Pinpoint the cell where the given text exists, returning its (X, Y) midpoint coordinate. 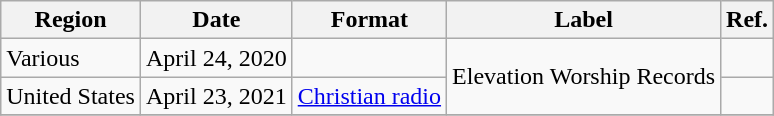
Date (216, 20)
Region (71, 20)
April 24, 2020 (216, 58)
Christian radio (369, 96)
Format (369, 20)
Label (584, 20)
Elevation Worship Records (584, 77)
April 23, 2021 (216, 96)
United States (71, 96)
Various (71, 58)
Ref. (748, 20)
